Capture the cell that displays the provided text and extract its (x, y) central coordinate. 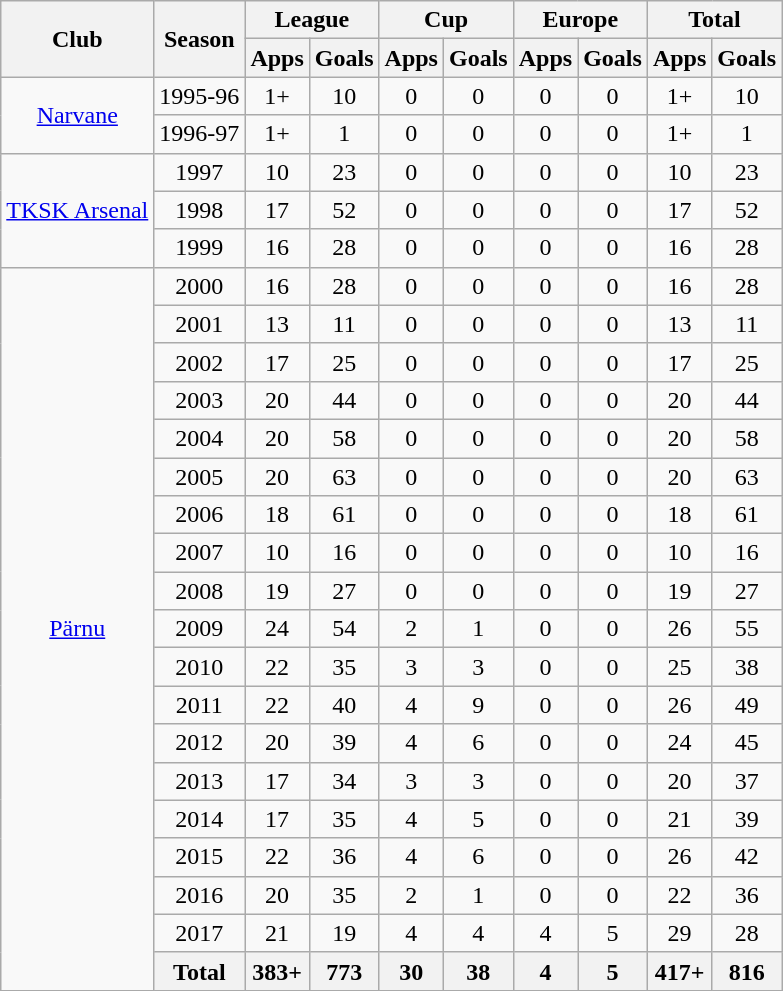
2017 (200, 933)
417+ (679, 971)
383+ (277, 971)
2007 (200, 553)
2002 (200, 362)
1995-96 (200, 96)
2012 (200, 743)
Season (200, 39)
2004 (200, 438)
816 (747, 971)
45 (747, 743)
2000 (200, 286)
2015 (200, 857)
2010 (200, 667)
TKSK Arsenal (78, 210)
2006 (200, 515)
54 (344, 629)
29 (679, 933)
2005 (200, 477)
2011 (200, 705)
773 (344, 971)
Cup (446, 20)
34 (344, 781)
1996-97 (200, 134)
2008 (200, 591)
1997 (200, 172)
30 (411, 971)
9 (478, 705)
1998 (200, 210)
40 (344, 705)
Pärnu (78, 628)
1999 (200, 248)
Club (78, 39)
2016 (200, 895)
Narvane (78, 115)
2001 (200, 324)
2013 (200, 781)
55 (747, 629)
2009 (200, 629)
42 (747, 857)
League (312, 20)
2003 (200, 400)
37 (747, 781)
2014 (200, 819)
49 (747, 705)
Europe (580, 20)
